From the cell containing the given text, extract its center point as (X, Y) coordinate. 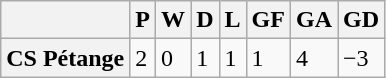
D (205, 20)
GD (362, 20)
P (143, 20)
GF (268, 20)
2 (143, 58)
L (232, 20)
CS Pétange (66, 58)
0 (174, 58)
W (174, 20)
GA (314, 20)
4 (314, 58)
−3 (362, 58)
